Output the [x, y] coordinate of the center of the cell containing the given text.  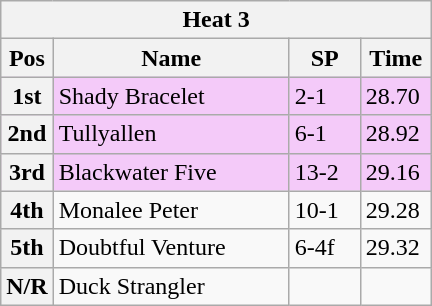
28.92 [396, 134]
Name [171, 58]
29.32 [396, 248]
Shady Bracelet [171, 96]
10-1 [324, 210]
5th [27, 248]
1st [27, 96]
SP [324, 58]
13-2 [324, 172]
29.16 [396, 172]
Blackwater Five [171, 172]
Monalee Peter [171, 210]
Pos [27, 58]
4th [27, 210]
29.28 [396, 210]
N/R [27, 286]
2nd [27, 134]
6-4f [324, 248]
Tullyallen [171, 134]
Doubtful Venture [171, 248]
6-1 [324, 134]
2-1 [324, 96]
Time [396, 58]
Duck Strangler [171, 286]
28.70 [396, 96]
Heat 3 [216, 20]
3rd [27, 172]
